Return [X, Y] of the center of cell containing provided text 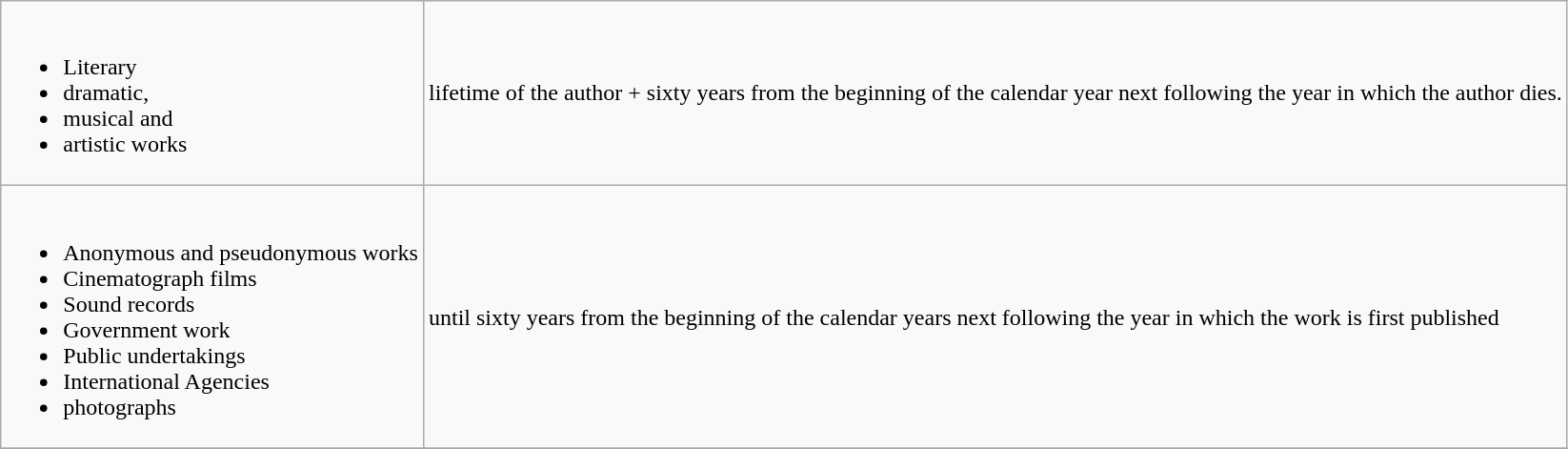
Anonymous and pseudonymous worksCinematograph filmsSound recordsGovernment workPublic undertakingsInternational Agenciesphotographs [212, 316]
lifetime of the author + sixty years from the beginning of the calendar year next following the year in which the author dies. [995, 93]
Literarydramatic,musical andartistic works [212, 93]
until sixty years from the beginning of the calendar years next following the year in which the work is first published [995, 316]
